Capture the cell that displays the provided text and extract its [X, Y] central coordinate. 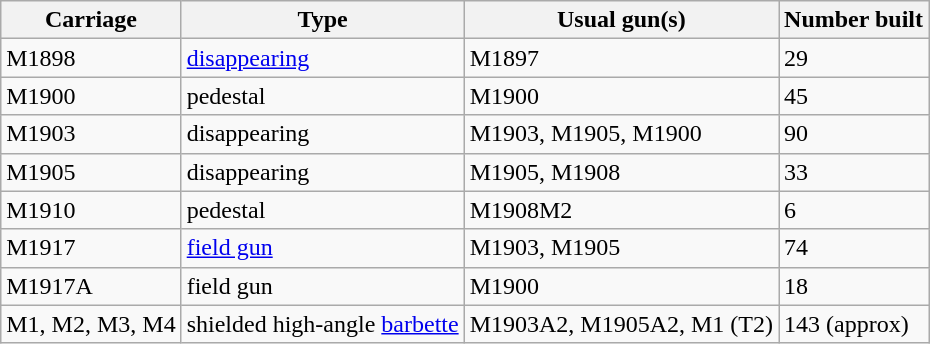
Carriage [91, 20]
M1917 [91, 248]
M1903A2, M1905A2, M1 (T2) [621, 324]
6 [854, 210]
M1917A [91, 286]
143 (approx) [854, 324]
18 [854, 286]
M1908M2 [621, 210]
M1910 [91, 210]
74 [854, 248]
Number built [854, 20]
M1, M2, M3, M4 [91, 324]
29 [854, 58]
Type [322, 20]
M1903, M1905 [621, 248]
Usual gun(s) [621, 20]
M1898 [91, 58]
45 [854, 96]
M1905, M1908 [621, 172]
M1897 [621, 58]
33 [854, 172]
M1903 [91, 134]
M1905 [91, 172]
90 [854, 134]
M1903, M1905, M1900 [621, 134]
shielded high-angle barbette [322, 324]
